Determine the [X, Y] coordinate at the center of the cell enclosing the given text.  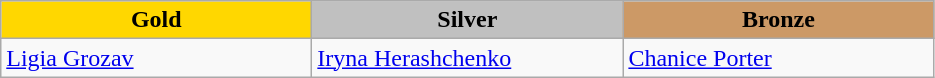
Iryna Herashchenko [468, 58]
Silver [468, 20]
Bronze [778, 20]
Ligia Grozav [156, 58]
Chanice Porter [778, 58]
Gold [156, 20]
